Return (x, y) of the center of cell containing provided text 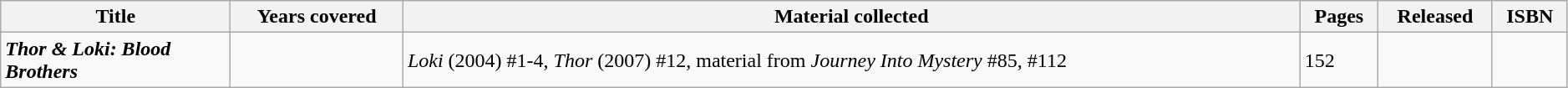
Released (1435, 17)
ISBN (1530, 17)
Years covered (317, 17)
Material collected (851, 17)
Title (115, 17)
Pages (1339, 17)
Thor & Loki: Blood Brothers (115, 60)
152 (1339, 60)
Loki (2004) #1-4, Thor (2007) #12, material from Journey Into Mystery #85, #112 (851, 60)
